Pinpoint the cell where the given text exists, returning its [X, Y] midpoint coordinate. 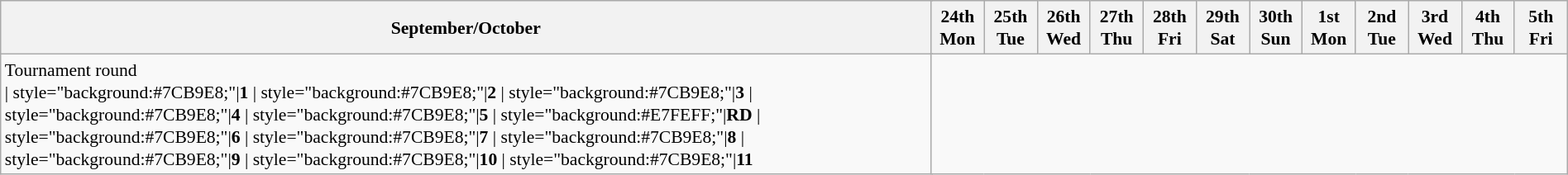
September/October [466, 27]
3rdWed [1435, 27]
30thSun [1275, 27]
27thThu [1116, 27]
26thWed [1064, 27]
28thFri [1169, 27]
25thTue [1011, 27]
2ndTue [1382, 27]
29thSat [1222, 27]
1stMon [1329, 27]
24thMon [958, 27]
4thThu [1488, 27]
5thFri [1541, 27]
